From the cell containing the given text, extract its center point as (X, Y) coordinate. 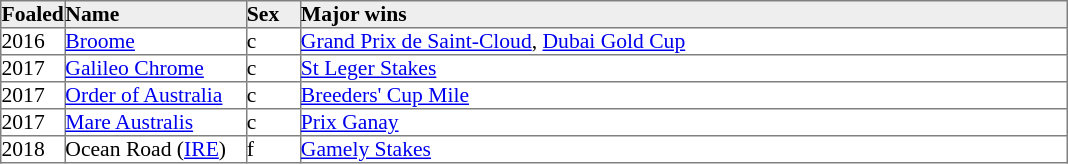
2016 (33, 42)
Sex (273, 14)
Broome (156, 42)
Prix Ganay (683, 122)
Ocean Road (IRE) (156, 150)
St Leger Stakes (683, 68)
Grand Prix de Saint-Cloud, Dubai Gold Cup (683, 42)
Major wins (683, 14)
Name (156, 14)
Mare Australis (156, 122)
Order of Australia (156, 96)
Gamely Stakes (683, 150)
Foaled (33, 14)
f (273, 150)
2018 (33, 150)
Galileo Chrome (156, 68)
Breeders' Cup Mile (683, 96)
